Return the (X, Y) coordinate for the center point of the cell that contains the specified text.  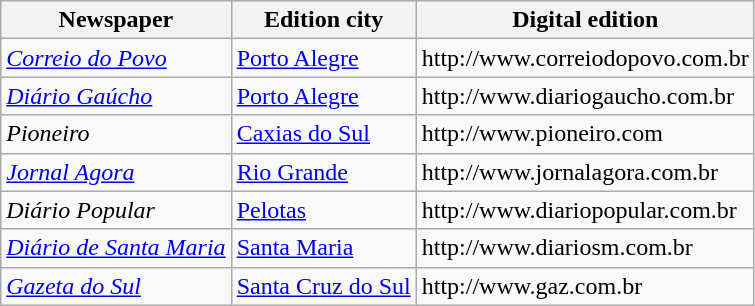
Pioneiro (116, 134)
http://www.gaz.com.br (585, 286)
Caxias do Sul (324, 134)
http://www.pioneiro.com (585, 134)
Digital edition (585, 20)
Diário Gaúcho (116, 96)
Rio Grande (324, 172)
http://www.diariopopular.com.br (585, 210)
Pelotas (324, 210)
Diário Popular (116, 210)
Edition city (324, 20)
Santa Cruz do Sul (324, 286)
http://www.diariogaucho.com.br (585, 96)
Gazeta do Sul (116, 286)
Correio do Povo (116, 58)
Santa Maria (324, 248)
http://www.correiodopovo.com.br (585, 58)
Jornal Agora (116, 172)
http://www.diariosm.com.br (585, 248)
Newspaper (116, 20)
http://www.jornalagora.com.br (585, 172)
Diário de Santa Maria (116, 248)
